Determine the (x, y) coordinate at the center of the cell enclosing the given text.  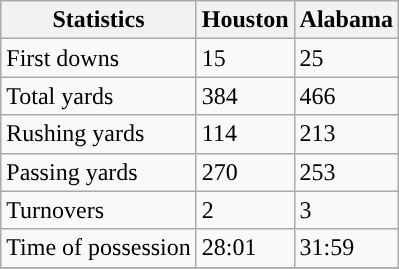
Alabama (346, 20)
28:01 (245, 248)
253 (346, 172)
Passing yards (99, 172)
114 (245, 134)
First downs (99, 58)
3 (346, 210)
270 (245, 172)
466 (346, 96)
213 (346, 134)
15 (245, 58)
31:59 (346, 248)
2 (245, 210)
Statistics (99, 20)
Rushing yards (99, 134)
Turnovers (99, 210)
Time of possession (99, 248)
384 (245, 96)
Houston (245, 20)
25 (346, 58)
Total yards (99, 96)
